Determine the (X, Y) coordinate at the center of the cell enclosing the given text.  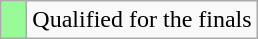
Qualified for the finals (142, 20)
